Pinpoint the cell where the given text exists, returning its (X, Y) midpoint coordinate. 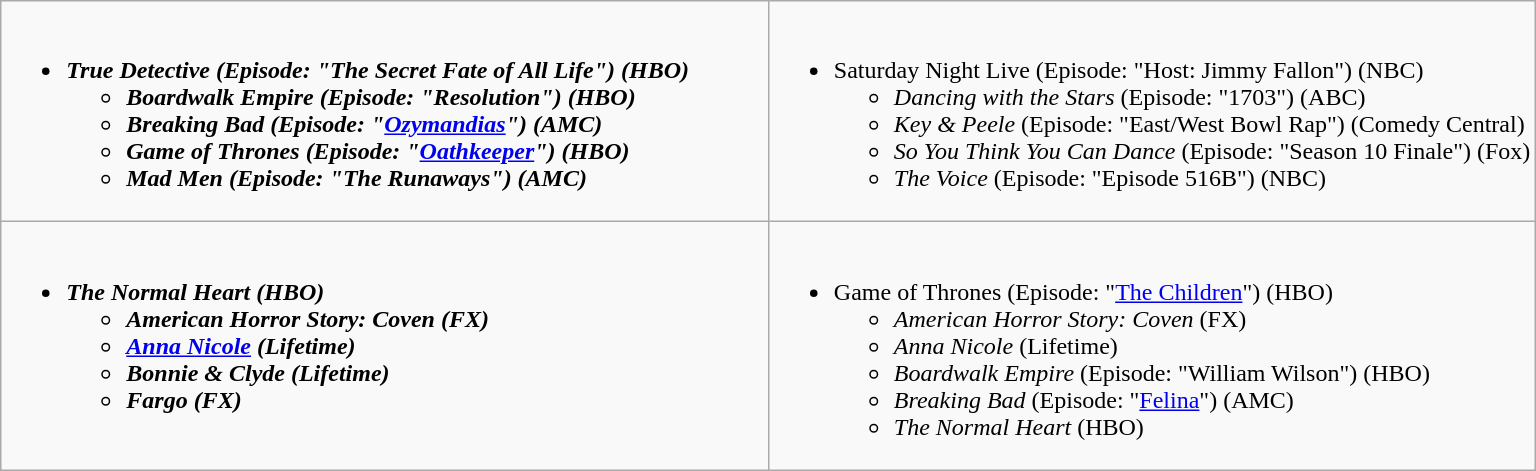
The Normal Heart (HBO)American Horror Story: Coven (FX)Anna Nicole (Lifetime)Bonnie & Clyde (Lifetime)Fargo (FX) (385, 346)
